Output the [X, Y] coordinate of the center of the cell containing the given text.  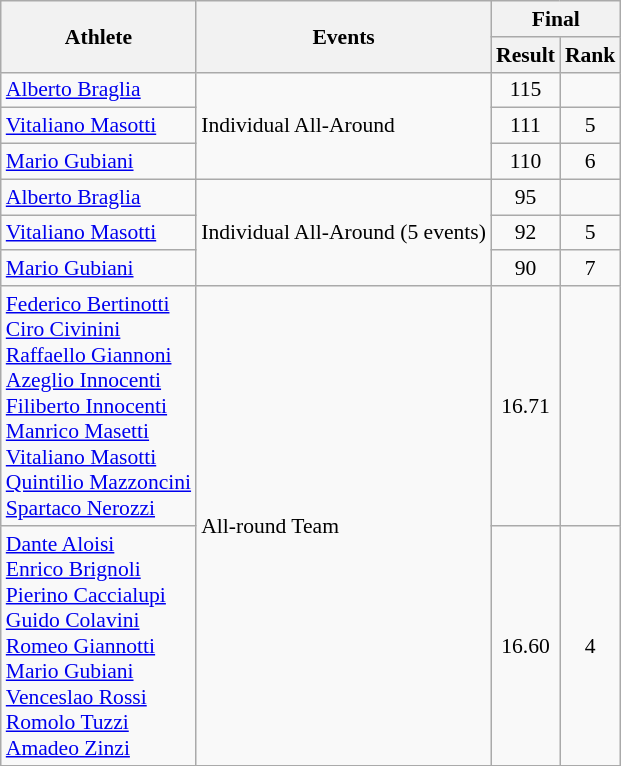
Result [526, 55]
Individual All-Around [344, 126]
All-round Team [344, 526]
4 [590, 646]
7 [590, 269]
92 [526, 233]
111 [526, 126]
110 [526, 162]
Athlete [98, 36]
6 [590, 162]
Dante AloisiEnrico BrignoliPierino CaccialupiGuido ColaviniRomeo GiannottiMario GubianiVenceslao RossiRomolo TuzziAmadeo Zinzi [98, 646]
95 [526, 197]
Events [344, 36]
Rank [590, 55]
115 [526, 90]
16.60 [526, 646]
Final [556, 19]
Individual All-Around (5 events) [344, 232]
16.71 [526, 406]
90 [526, 269]
